Scan for the cell matching the given text and deliver its (X, Y) coordinate at center. 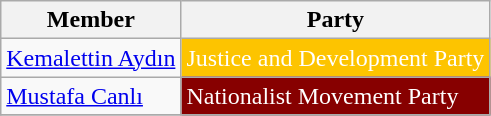
Party (336, 20)
Nationalist Movement Party (336, 96)
Justice and Development Party (336, 58)
Member (91, 20)
Kemalettin Aydın (91, 58)
Mustafa Canlı (91, 96)
